Extract the (x, y) coordinate from the center of the cell holding the provided text.  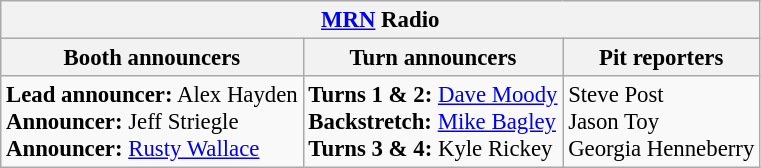
MRN Radio (380, 20)
Booth announcers (152, 58)
Steve PostJason ToyGeorgia Henneberry (662, 122)
Lead announcer: Alex HaydenAnnouncer: Jeff StriegleAnnouncer: Rusty Wallace (152, 122)
Pit reporters (662, 58)
Turns 1 & 2: Dave MoodyBackstretch: Mike BagleyTurns 3 & 4: Kyle Rickey (433, 122)
Turn announcers (433, 58)
